Capture the cell that displays the provided text and extract its (X, Y) central coordinate. 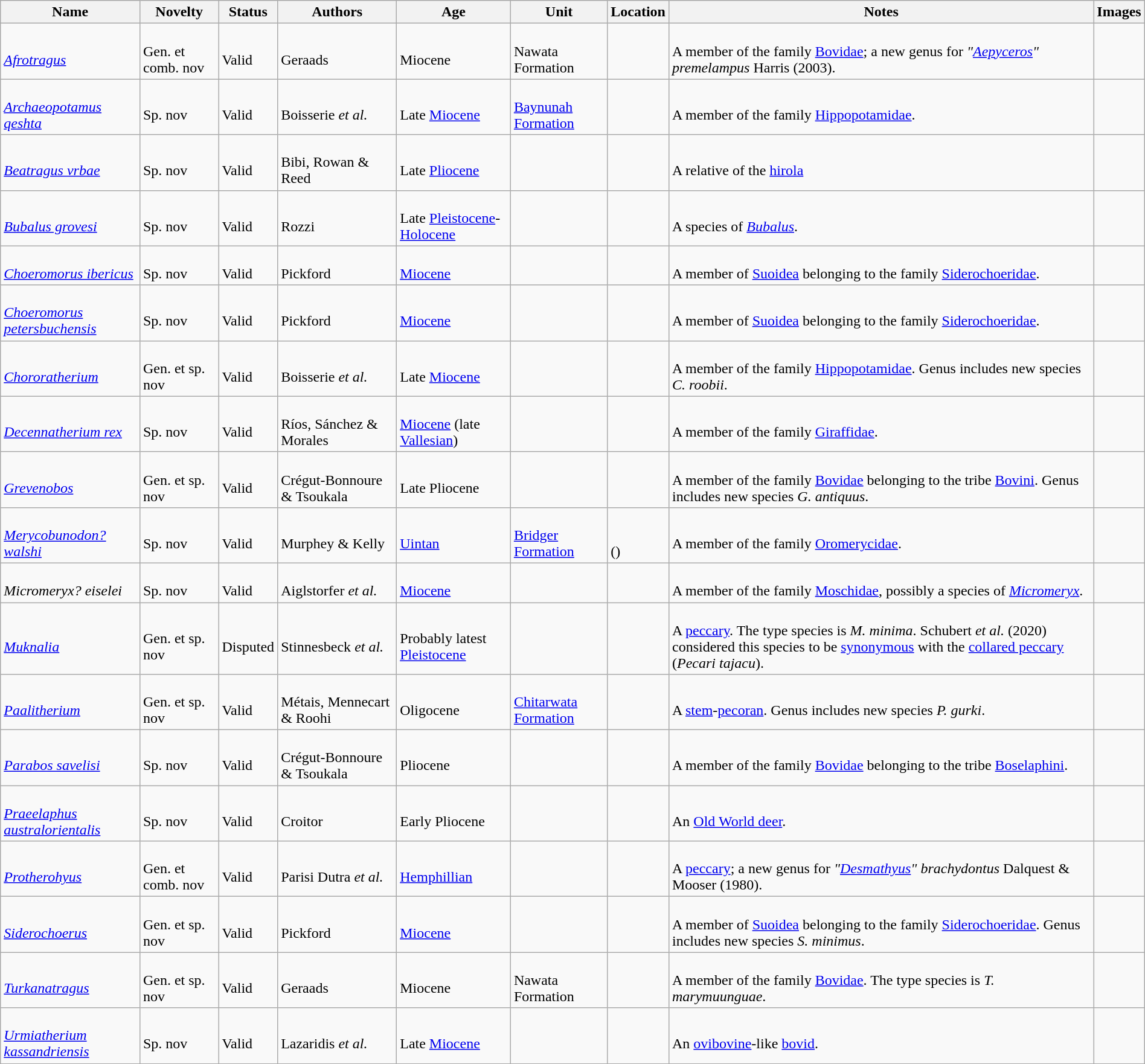
Aiglstorfer et al. (337, 582)
An ovibovine-like bovid. (880, 1036)
Parisi Dutra et al. (337, 869)
Merycobunodon? walshi (70, 535)
A member of the family Hippopotamidae. Genus includes new species C. roobii. (880, 368)
A member of Suoidea belonging to the family Siderochoeridae. Genus includes new species S. minimus. (880, 925)
Urmiatherium kassandriensis (70, 1036)
Hemphillian (454, 869)
A member of the family Bovidae; a new genus for "Aepyceros" premelampus Harris (2003). (880, 51)
Ríos, Sánchez & Morales (337, 424)
Afrotragus (70, 51)
Grevenobos (70, 479)
Location (638, 12)
A peccary. The type species is M. minima. Schubert et al. (2020) considered this species to be synonymous with the collared peccary (Pecari tajacu). (880, 639)
Baynunah Formation (559, 107)
Miocene (late Vallesian) (454, 424)
Rozzi (337, 218)
Parabos savelisi (70, 758)
Oligocene (454, 702)
An Old World deer. (880, 813)
A stem-pecoran. Genus includes new species P. gurki. (880, 702)
Micromeryx? eiselei (70, 582)
Bubalus grovesi (70, 218)
Lazaridis et al. (337, 1036)
Decennatherium rex (70, 424)
Uintan (454, 535)
Stinnesbeck et al. (337, 639)
Beatragus vrbae (70, 162)
Images (1119, 12)
Croitor (337, 813)
A peccary; a new genus for "Desmathyus" brachydontus Dalquest & Mooser (1980). (880, 869)
Probably latest Pleistocene (454, 639)
Choeromorus ibericus (70, 266)
A member of the family Bovidae belonging to the tribe Bovini. Genus includes new species G. antiquus. (880, 479)
Name (70, 12)
Late Pleistocene-Holocene (454, 218)
Chororatherium (70, 368)
Archaeopotamus qeshta (70, 107)
A member of the family Bovidae belonging to the tribe Boselaphini. (880, 758)
A relative of the hirola (880, 162)
Pliocene (454, 758)
Métais, Mennecart & Roohi (337, 702)
Notes (880, 12)
Muknalia (70, 639)
A member of the family Bovidae. The type species is T. marymuunguae. (880, 980)
Age (454, 12)
Early Pliocene (454, 813)
Unit (559, 12)
Protherohyus (70, 869)
Praeelaphus australorientalis (70, 813)
Novelty (179, 12)
A member of the family Oromerycidae. (880, 535)
A member of the family Giraffidae. (880, 424)
() (638, 535)
Choeromorus petersbuchensis (70, 313)
Siderochoerus (70, 925)
A member of the family Hippopotamidae. (880, 107)
Chitarwata Formation (559, 702)
Disputed (248, 639)
A species of Bubalus. (880, 218)
Bridger Formation (559, 535)
Murphey & Kelly (337, 535)
Authors (337, 12)
Turkanatragus (70, 980)
Status (248, 12)
Bibi, Rowan & Reed (337, 162)
A member of the family Moschidae, possibly a species of Micromeryx. (880, 582)
Paalitherium (70, 702)
